From the cell containing the given text, extract its center point as (x, y) coordinate. 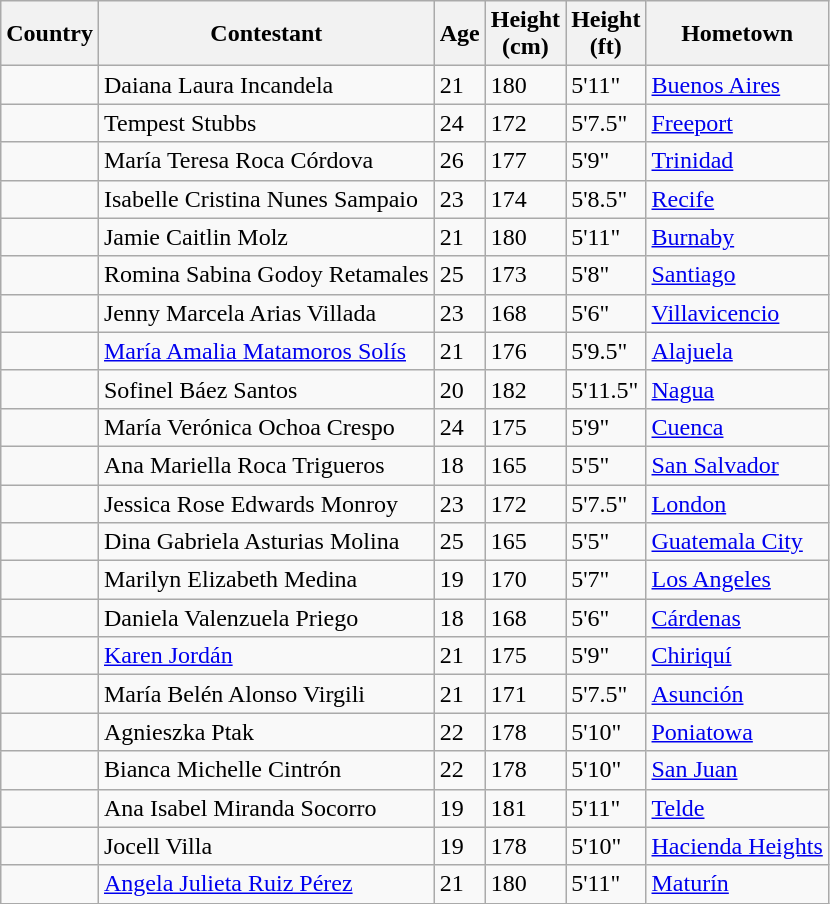
Dina Gabriela Asturias Molina (266, 542)
Hometown (737, 34)
Jessica Rose Edwards Monroy (266, 503)
5'7" (606, 580)
Trinidad (737, 161)
Isabelle Cristina Nunes Sampaio (266, 199)
London (737, 503)
María Belén Alonso Virgili (266, 694)
Cuenca (737, 427)
182 (525, 389)
Jamie Caitlin Molz (266, 237)
María Teresa Roca Córdova (266, 161)
Ana Isabel Miranda Socorro (266, 808)
María Verónica Ochoa Crespo (266, 427)
María Amalia Matamoros Solís (266, 351)
171 (525, 694)
Los Angeles (737, 580)
Bianca Michelle Cintrón (266, 770)
Hacienda Heights (737, 846)
Daiana Laura Incandela (266, 85)
5'9.5" (606, 351)
Poniatowa (737, 732)
Karen Jordán (266, 656)
Contestant (266, 34)
Guatemala City (737, 542)
Telde (737, 808)
Country (50, 34)
Freeport (737, 123)
5'8.5" (606, 199)
Asunción (737, 694)
Height (ft) (606, 34)
Jenny Marcela Arias Villada (266, 313)
Nagua (737, 389)
Recife (737, 199)
Cárdenas (737, 618)
Alajuela (737, 351)
Romina Sabina Godoy Retamales (266, 275)
Burnaby (737, 237)
5'8" (606, 275)
Daniela Valenzuela Priego (266, 618)
174 (525, 199)
Age (460, 34)
Ana Mariella Roca Trigueros (266, 465)
Maturín (737, 884)
Marilyn Elizabeth Medina (266, 580)
Chiriquí (737, 656)
San Salvador (737, 465)
Agnieszka Ptak (266, 732)
176 (525, 351)
5'11.5" (606, 389)
26 (460, 161)
181 (525, 808)
Santiago (737, 275)
177 (525, 161)
Sofinel Báez Santos (266, 389)
170 (525, 580)
Height (cm) (525, 34)
20 (460, 389)
Angela Julieta Ruiz Pérez (266, 884)
Jocell Villa (266, 846)
Buenos Aires (737, 85)
Villavicencio (737, 313)
San Juan (737, 770)
173 (525, 275)
Tempest Stubbs (266, 123)
